Determine the [X, Y] coordinate at the center of the cell enclosing the given text.  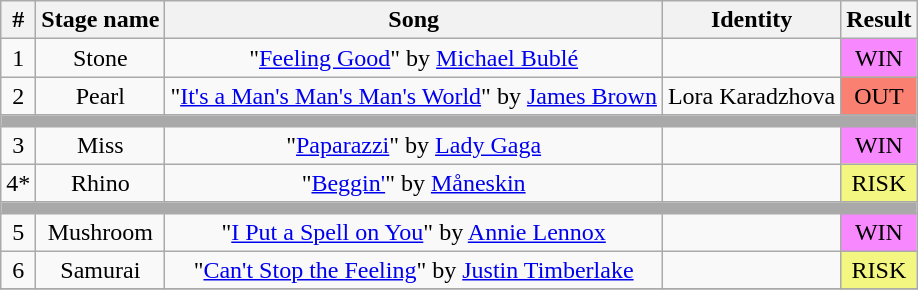
Samurai [100, 270]
Rhino [100, 183]
6 [18, 270]
Stone [100, 58]
1 [18, 58]
4* [18, 183]
Stage name [100, 20]
"Paparazzi" by Lady Gaga [414, 145]
3 [18, 145]
Miss [100, 145]
OUT [879, 96]
"It's a Man's Man's Man's World" by James Brown [414, 96]
Mushroom [100, 232]
5 [18, 232]
Identity [751, 20]
"Feeling Good" by Michael Bublé [414, 58]
"Can't Stop the Feeling" by Justin Timberlake [414, 270]
# [18, 20]
2 [18, 96]
Lora Karadzhova [751, 96]
Pearl [100, 96]
Result [879, 20]
"Beggin'" by Måneskin [414, 183]
Song [414, 20]
"I Put a Spell on You" by Annie Lennox [414, 232]
